From the cell containing the given text, extract its center point as (x, y) coordinate. 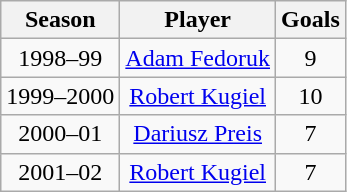
Goals (311, 20)
Player (198, 20)
Dariusz Preis (198, 134)
2001–02 (60, 172)
10 (311, 96)
9 (311, 58)
Season (60, 20)
Adam Fedoruk (198, 58)
1999–2000 (60, 96)
2000–01 (60, 134)
1998–99 (60, 58)
